Pinpoint the cell where the given text exists, returning its [x, y] midpoint coordinate. 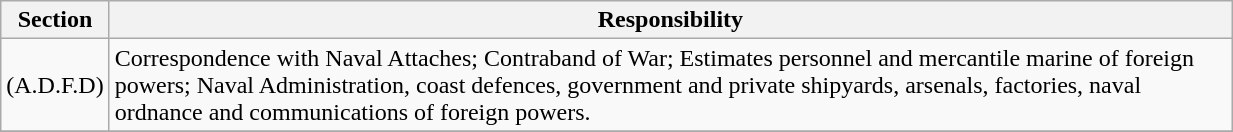
(A.D.F.D) [55, 85]
Section [55, 20]
Responsibility [670, 20]
